Search for the cell housing the specified text and yield its [X, Y] center coordinate. 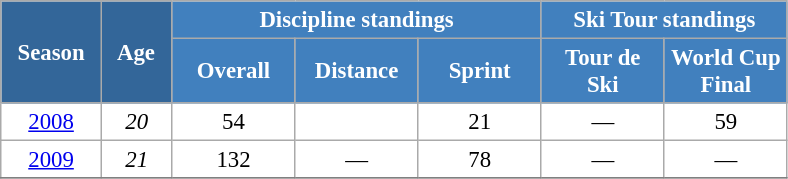
Age [136, 52]
Discipline standings [356, 20]
2009 [52, 160]
Sprint [480, 72]
54 [234, 122]
Season [52, 52]
20 [136, 122]
78 [480, 160]
132 [234, 160]
Ski Tour standings [664, 20]
Overall [234, 72]
World CupFinal [726, 72]
59 [726, 122]
Tour deSki [602, 72]
2008 [52, 122]
Distance [356, 72]
